Return the (x, y) coordinate for the center point of the cell that contains the specified text.  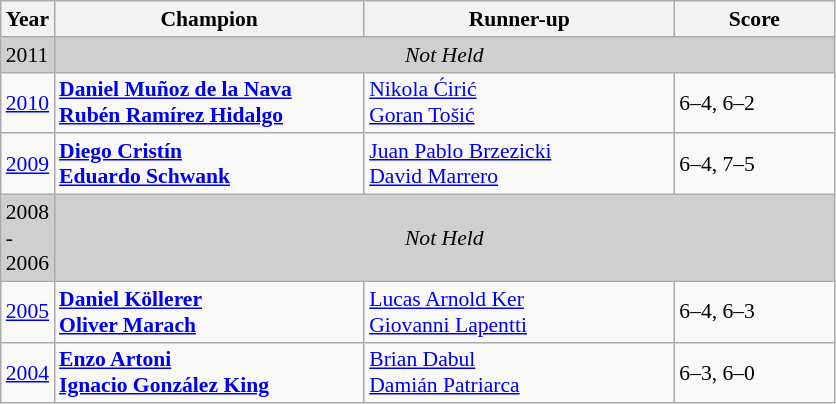
Score (754, 19)
Brian Dabul Damián Patriarca (519, 372)
2005 (28, 312)
Runner-up (519, 19)
2004 (28, 372)
2008-2006 (28, 238)
6–4, 7–5 (754, 164)
2010 (28, 102)
Champion (209, 19)
Lucas Arnold Ker Giovanni Lapentti (519, 312)
Daniel Muñoz de la Nava Rubén Ramírez Hidalgo (209, 102)
6–4, 6–3 (754, 312)
Year (28, 19)
6–3, 6–0 (754, 372)
6–4, 6–2 (754, 102)
Diego Cristín Eduardo Schwank (209, 164)
Enzo Artoni Ignacio González King (209, 372)
Nikola Ćirić Goran Tošić (519, 102)
Daniel Köllerer Oliver Marach (209, 312)
Juan Pablo Brzezicki David Marrero (519, 164)
2011 (28, 55)
2009 (28, 164)
